Locate the cell with the specified text and output its (X, Y) center coordinate. 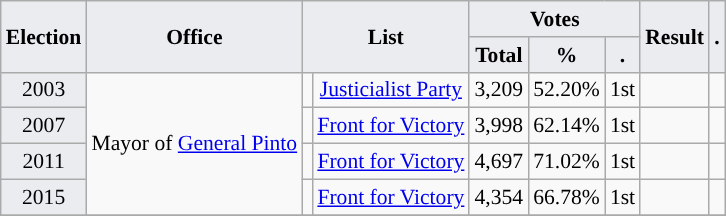
Election (44, 36)
Justicialist Party (390, 90)
Total (498, 55)
2003 (44, 90)
2007 (44, 126)
% (566, 55)
List (386, 36)
66.78% (566, 197)
Office (194, 36)
Mayor of General Pinto (194, 143)
71.02% (566, 162)
3,998 (498, 126)
62.14% (566, 126)
Result (674, 36)
2015 (44, 197)
52.20% (566, 90)
4,697 (498, 162)
3,209 (498, 90)
2011 (44, 162)
4,354 (498, 197)
Votes (554, 19)
